Return [X, Y] of the center of cell containing provided text 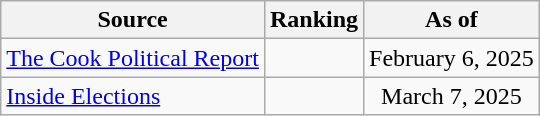
Inside Elections [133, 96]
Source [133, 20]
The Cook Political Report [133, 58]
March 7, 2025 [452, 96]
February 6, 2025 [452, 58]
Ranking [314, 20]
As of [452, 20]
